Detect which cell encompasses the target text, then output its [x, y] center coordinate. 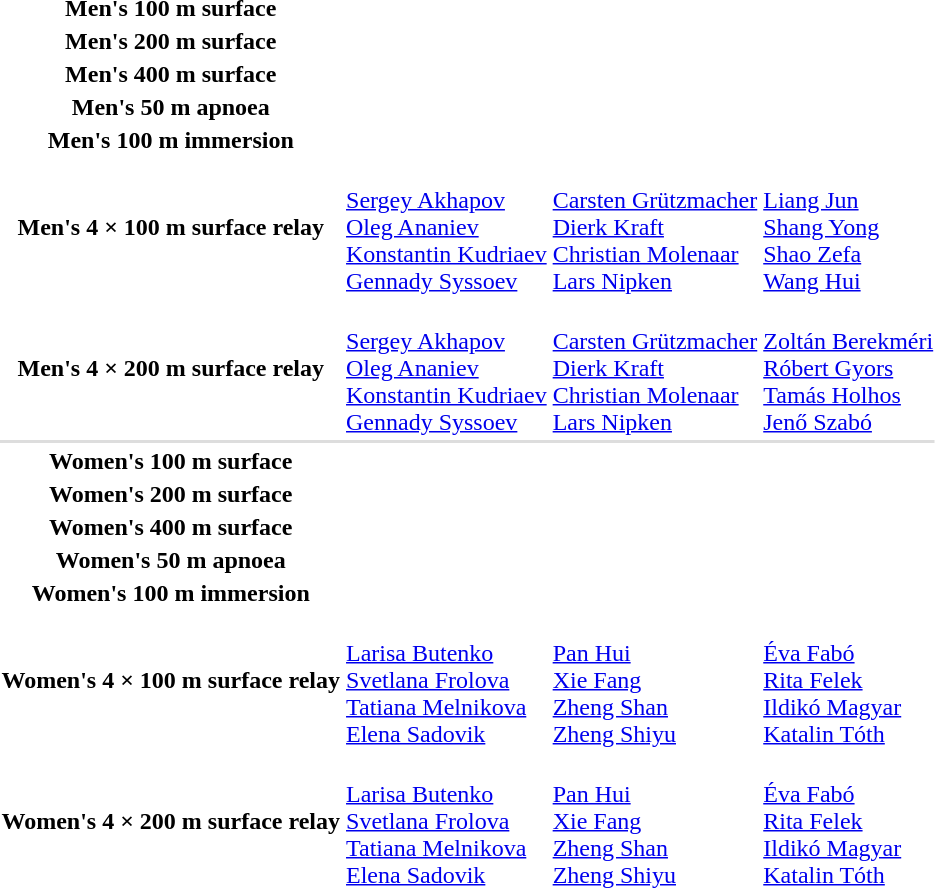
Men's 100 m immersion [171, 140]
Men's 50 m apnoea [171, 107]
Women's 200 m surface [171, 494]
Women's 50 m apnoea [171, 560]
Women's 100 m immersion [171, 593]
Zoltán BerekmériRóbert GyorsTamás HolhosJenő Szabó [848, 368]
Liang JunShang YongShao ZefaWang Hui [848, 227]
Women's 100 m surface [171, 461]
Larisa ButenkoSvetlana FrolovaTatiana MelnikovaElena Sadovik [447, 680]
Women's 4 × 100 m surface relay [171, 680]
Men's 4 × 100 m surface relay [171, 227]
Men's 400 m surface [171, 74]
Men's 200 m surface [171, 41]
Men's 4 × 200 m surface relay [171, 368]
Éva FabóRita FelekIldikó MagyarKatalin Tóth [848, 680]
Pan HuiXie FangZheng ShanZheng Shiyu [655, 680]
Women's 400 m surface [171, 527]
